Search for the cell housing the specified text and yield its (x, y) center coordinate. 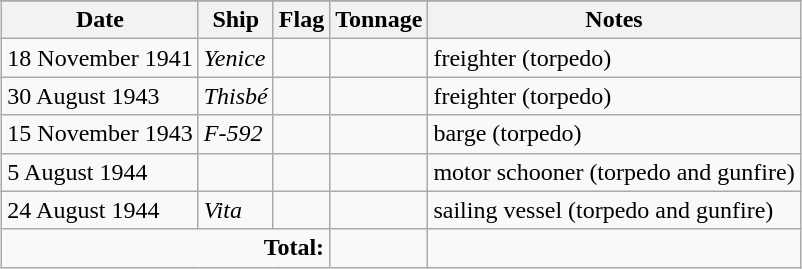
18 November 1941 (100, 58)
Flag (301, 20)
15 November 1943 (100, 134)
Notes (614, 20)
5 August 1944 (100, 172)
Tonnage (379, 20)
Thisbé (236, 96)
Date (100, 20)
30 August 1943 (100, 96)
Ship (236, 20)
F-592 (236, 134)
Total: (166, 248)
Yenice (236, 58)
Vita (236, 210)
sailing vessel (torpedo and gunfire) (614, 210)
24 August 1944 (100, 210)
motor schooner (torpedo and gunfire) (614, 172)
barge (torpedo) (614, 134)
